Find where the given text appears and provide that cell's center as [x, y] coordinate. 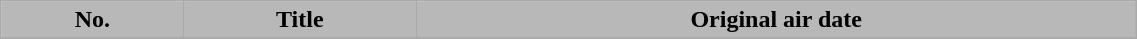
Title [300, 20]
Original air date [776, 20]
No. [92, 20]
